From the cell containing the given text, extract its center point as (x, y) coordinate. 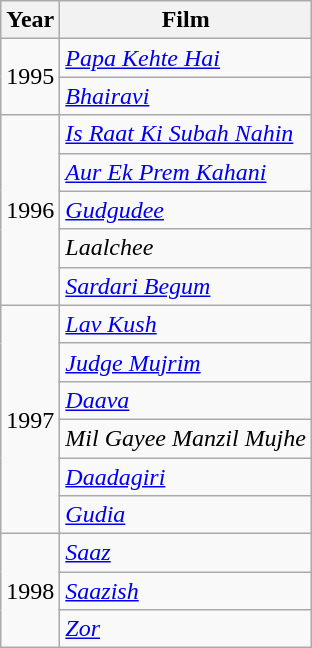
Papa Kehte Hai (186, 58)
Film (186, 20)
Year (30, 20)
Saazish (186, 591)
Sardari Begum (186, 286)
1996 (30, 210)
Mil Gayee Manzil Mujhe (186, 438)
Judge Mujrim (186, 362)
Bhairavi (186, 96)
Is Raat Ki Subah Nahin (186, 134)
1997 (30, 419)
Daava (186, 400)
Aur Ek Prem Kahani (186, 172)
Laalchee (186, 248)
Gudia (186, 515)
1998 (30, 591)
Gudgudee (186, 210)
Zor (186, 629)
Saaz (186, 553)
1995 (30, 77)
Daadagiri (186, 477)
Lav Kush (186, 324)
